Provide the [x, y] coordinate of the cell's center where the given text is located.  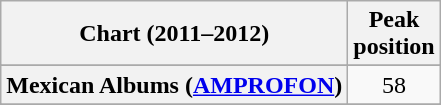
Chart (2011–2012) [174, 34]
Mexican Albums (AMPROFON) [174, 85]
58 [394, 85]
Peakposition [394, 34]
